Provide the [X, Y] coordinate of the cell's center where the given text is located.  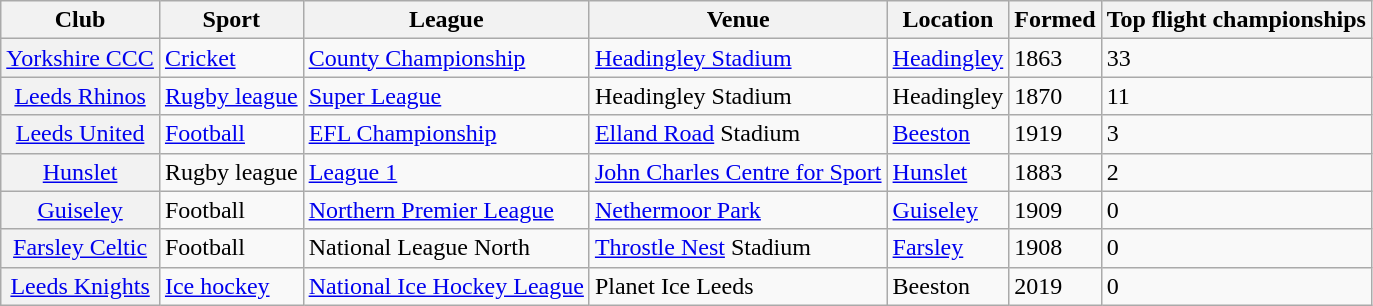
Nethermoor Park [738, 210]
Ice hockey [231, 286]
2019 [1055, 286]
County Championship [446, 58]
Sport [231, 20]
Northern Premier League [446, 210]
3 [1236, 134]
Leeds Knights [80, 286]
1909 [1055, 210]
Formed [1055, 20]
League 1 [446, 172]
Elland Road Stadium [738, 134]
EFL Championship [446, 134]
Super League [446, 96]
Farsley Celtic [80, 248]
1863 [1055, 58]
1870 [1055, 96]
11 [1236, 96]
Farsley [948, 248]
Planet Ice Leeds [738, 286]
Leeds Rhinos [80, 96]
Top flight championships [1236, 20]
Throstle Nest Stadium [738, 248]
Location [948, 20]
League [446, 20]
National League North [446, 248]
Leeds United [80, 134]
1883 [1055, 172]
Venue [738, 20]
John Charles Centre for Sport [738, 172]
1919 [1055, 134]
2 [1236, 172]
1908 [1055, 248]
Yorkshire CCC [80, 58]
33 [1236, 58]
Cricket [231, 58]
National Ice Hockey League [446, 286]
Club [80, 20]
